Pinpoint the cell where the given text exists, returning its [X, Y] midpoint coordinate. 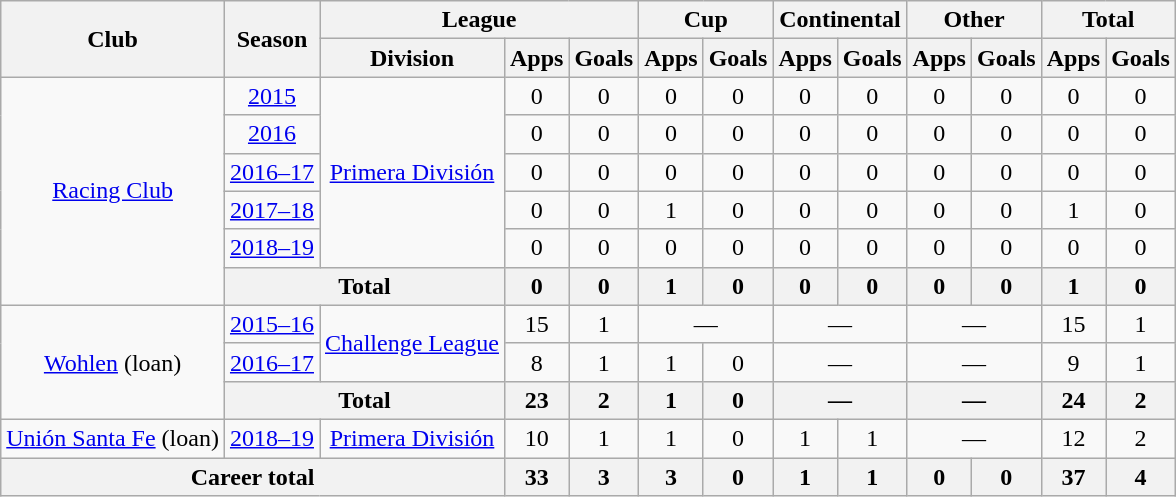
4 [1141, 477]
Challenge League [412, 343]
Continental [840, 20]
Club [113, 39]
Career total [253, 477]
23 [536, 400]
8 [536, 362]
Wohlen (loan) [113, 362]
League [480, 20]
2015 [272, 96]
2015–16 [272, 324]
Unión Santa Fe (loan) [113, 438]
37 [1073, 477]
Racing Club [113, 191]
Cup [706, 20]
2016 [272, 134]
33 [536, 477]
9 [1073, 362]
Season [272, 39]
Other [974, 20]
12 [1073, 438]
24 [1073, 400]
Division [412, 58]
2017–18 [272, 210]
10 [536, 438]
